Determine the [x, y] coordinate at the center of the cell enclosing the given text.  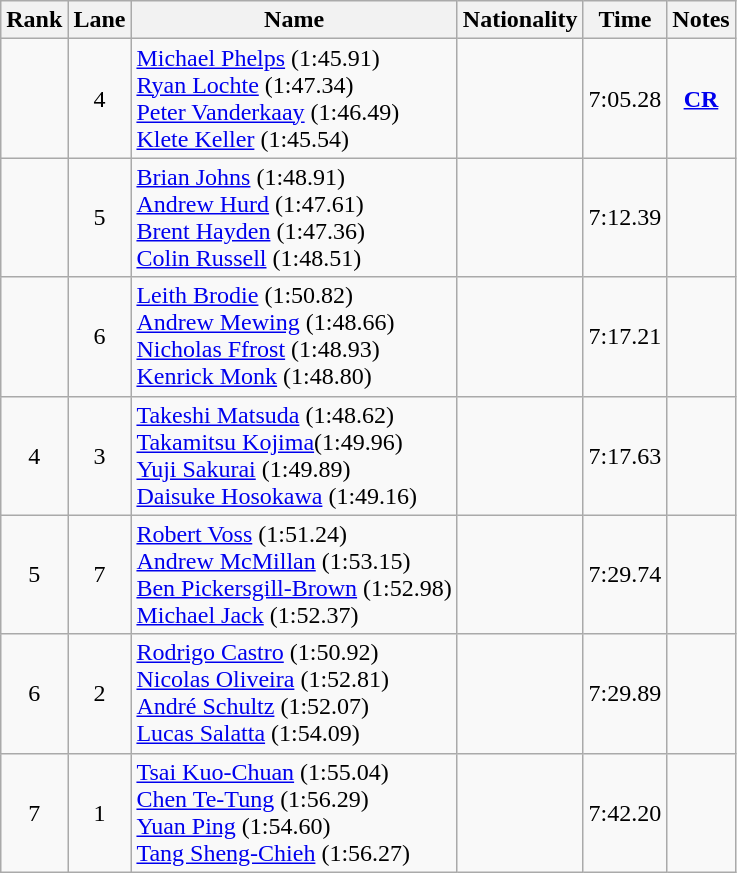
Leith Brodie (1:50.82) Andrew Mewing (1:48.66) Nicholas Ffrost (1:48.93) Kenrick Monk (1:48.80) [294, 336]
1 [100, 812]
2 [100, 694]
Lane [100, 20]
Rodrigo Castro (1:50.92) Nicolas Oliveira (1:52.81) André Schultz (1:52.07) Lucas Salatta (1:54.09) [294, 694]
Notes [701, 20]
7:05.28 [625, 98]
Brian Johns (1:48.91) Andrew Hurd (1:47.61) Brent Hayden (1:47.36) Colin Russell (1:48.51) [294, 218]
Time [625, 20]
7:12.39 [625, 218]
Rank [34, 20]
7:29.89 [625, 694]
7:17.21 [625, 336]
7:29.74 [625, 574]
3 [100, 456]
Michael Phelps (1:45.91) Ryan Lochte (1:47.34) Peter Vanderkaay (1:46.49) Klete Keller (1:45.54) [294, 98]
Tsai Kuo-Chuan (1:55.04) Chen Te-Tung (1:56.29) Yuan Ping (1:54.60) Tang Sheng-Chieh (1:56.27) [294, 812]
Robert Voss (1:51.24) Andrew McMillan (1:53.15) Ben Pickersgill-Brown (1:52.98) Michael Jack (1:52.37) [294, 574]
7:42.20 [625, 812]
CR [701, 98]
Nationality [520, 20]
Takeshi Matsuda (1:48.62) Takamitsu Kojima(1:49.96) Yuji Sakurai (1:49.89) Daisuke Hosokawa (1:49.16) [294, 456]
7:17.63 [625, 456]
Name [294, 20]
